Find where the given text appears and provide that cell's center as (X, Y) coordinate. 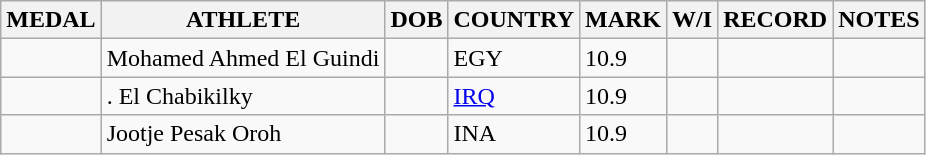
INA (514, 134)
COUNTRY (514, 20)
Jootje Pesak Oroh (243, 134)
MEDAL (51, 20)
. El Chabikilky (243, 96)
EGY (514, 58)
ATHLETE (243, 20)
RECORD (776, 20)
W/I (692, 20)
NOTES (879, 20)
DOB (416, 20)
MARK (622, 20)
IRQ (514, 96)
Mohamed Ahmed El Guindi (243, 58)
